Provide the [X, Y] coordinate of the cell's center where the given text is located.  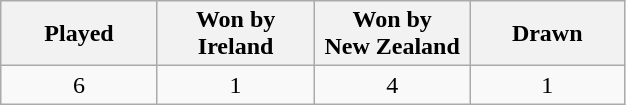
Drawn [547, 34]
6 [80, 85]
Played [80, 34]
Won byNew Zealand [392, 34]
Won byIreland [236, 34]
4 [392, 85]
